Scan for the cell matching the given text and deliver its (X, Y) coordinate at center. 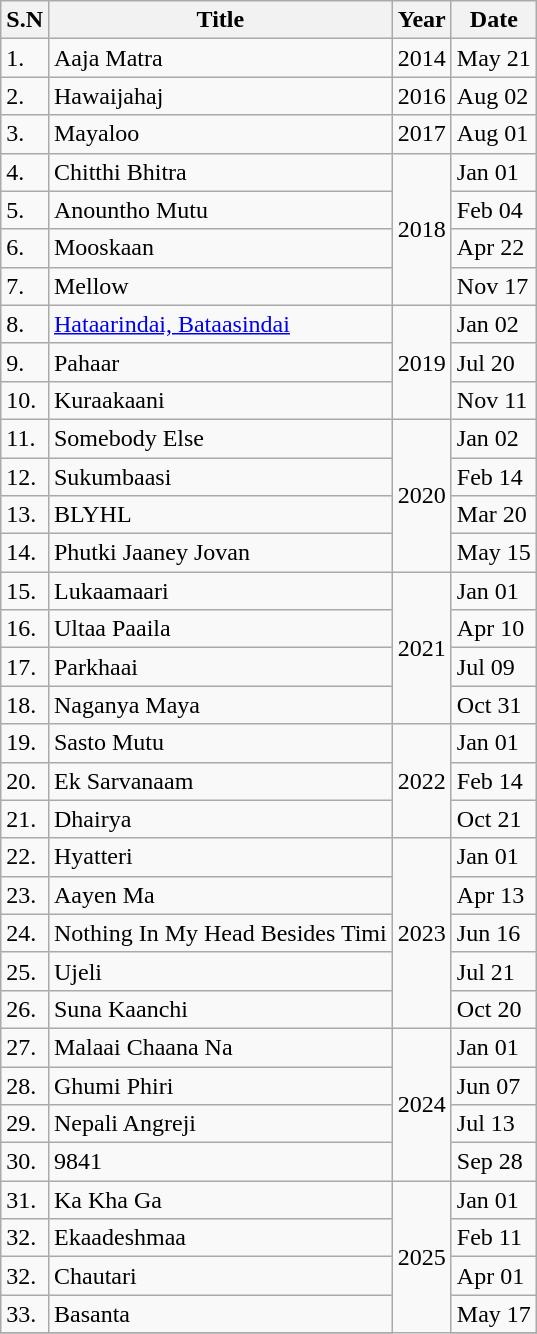
Aayen Ma (220, 895)
Jun 16 (494, 933)
26. (25, 1009)
20. (25, 781)
Sasto Mutu (220, 743)
3. (25, 134)
Nepali Angreji (220, 1124)
Chautari (220, 1276)
Ek Sarvanaam (220, 781)
27. (25, 1047)
11. (25, 438)
5. (25, 210)
2016 (422, 96)
Jun 07 (494, 1085)
Oct 20 (494, 1009)
16. (25, 629)
2017 (422, 134)
Aug 02 (494, 96)
BLYHL (220, 515)
Oct 21 (494, 819)
Jul 13 (494, 1124)
Jul 09 (494, 667)
Jul 21 (494, 971)
Hawaijahaj (220, 96)
30. (25, 1162)
Malaai Chaana Na (220, 1047)
Apr 13 (494, 895)
Parkhaai (220, 667)
9841 (220, 1162)
Anountho Mutu (220, 210)
Title (220, 20)
2024 (422, 1104)
Mooskaan (220, 248)
21. (25, 819)
31. (25, 1200)
Apr 22 (494, 248)
Kuraakaani (220, 400)
Nov 17 (494, 286)
May 17 (494, 1314)
Dhairya (220, 819)
Suna Kaanchi (220, 1009)
2025 (422, 1257)
Pahaar (220, 362)
Feb 04 (494, 210)
Sukumbaasi (220, 477)
2019 (422, 362)
14. (25, 553)
Jul 20 (494, 362)
Feb 11 (494, 1238)
12. (25, 477)
Hyatteri (220, 857)
4. (25, 172)
2014 (422, 58)
28. (25, 1085)
May 21 (494, 58)
Ka Kha Ga (220, 1200)
2021 (422, 648)
2020 (422, 495)
Naganya Maya (220, 705)
1. (25, 58)
Oct 31 (494, 705)
19. (25, 743)
Ujeli (220, 971)
Year (422, 20)
18. (25, 705)
Ghumi Phiri (220, 1085)
Date (494, 20)
10. (25, 400)
2018 (422, 229)
Nov 11 (494, 400)
Ekaadeshmaa (220, 1238)
22. (25, 857)
May 15 (494, 553)
33. (25, 1314)
Somebody Else (220, 438)
Lukaamaari (220, 591)
Chitthi Bhitra (220, 172)
2022 (422, 781)
24. (25, 933)
Nothing In My Head Besides Timi (220, 933)
Hataarindai, Bataasindai (220, 324)
Mellow (220, 286)
8. (25, 324)
S.N (25, 20)
Ultaa Paaila (220, 629)
2023 (422, 933)
2. (25, 96)
25. (25, 971)
Mayaloo (220, 134)
Sep 28 (494, 1162)
9. (25, 362)
15. (25, 591)
23. (25, 895)
Aaja Matra (220, 58)
29. (25, 1124)
7. (25, 286)
17. (25, 667)
Apr 01 (494, 1276)
13. (25, 515)
6. (25, 248)
Phutki Jaaney Jovan (220, 553)
Aug 01 (494, 134)
Apr 10 (494, 629)
Basanta (220, 1314)
Mar 20 (494, 515)
